Detect which cell encompasses the target text, then output its (x, y) center coordinate. 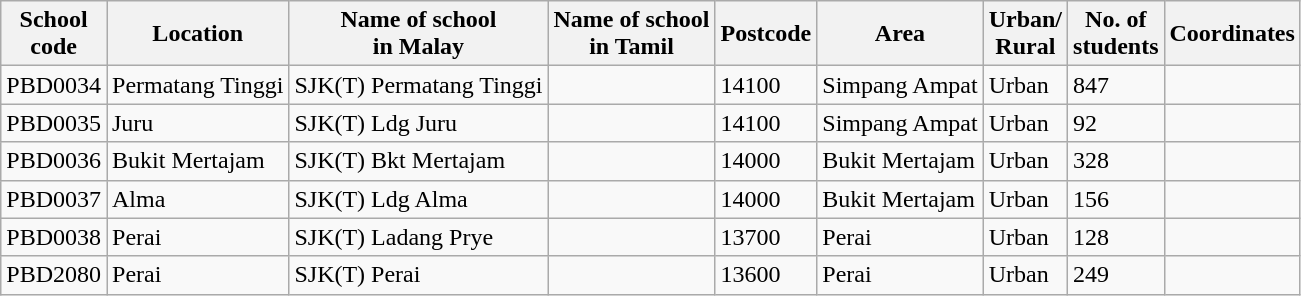
Postcode (766, 34)
PBD0038 (54, 237)
13700 (766, 237)
Alma (197, 199)
PBD0037 (54, 199)
Name of schoolin Tamil (632, 34)
SJK(T) Ldg Juru (418, 123)
SJK(T) Bkt Mertajam (418, 161)
Location (197, 34)
Permatang Tinggi (197, 85)
92 (1116, 123)
PBD0035 (54, 123)
SJK(T) Perai (418, 275)
PBD2080 (54, 275)
156 (1116, 199)
Name of schoolin Malay (418, 34)
SJK(T) Ladang Prye (418, 237)
13600 (766, 275)
328 (1116, 161)
847 (1116, 85)
No. ofstudents (1116, 34)
PBD0036 (54, 161)
SJK(T) Permatang Tinggi (418, 85)
Urban/Rural (1025, 34)
PBD0034 (54, 85)
Juru (197, 123)
249 (1116, 275)
Coordinates (1232, 34)
Area (900, 34)
128 (1116, 237)
Schoolcode (54, 34)
SJK(T) Ldg Alma (418, 199)
